Locate the cell with the specified text and output its (x, y) center coordinate. 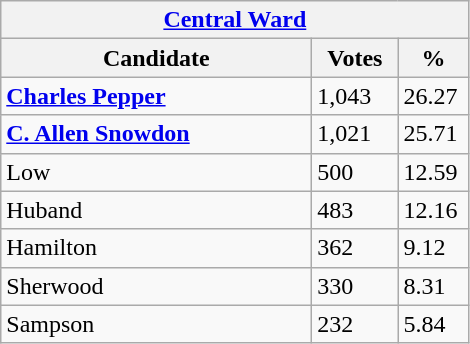
Huband (156, 210)
12.16 (434, 210)
Central Ward (235, 20)
500 (355, 172)
Charles Pepper (156, 96)
5.84 (434, 324)
Sherwood (156, 286)
Hamilton (156, 248)
232 (355, 324)
362 (355, 248)
1,021 (355, 134)
25.71 (434, 134)
330 (355, 286)
% (434, 58)
12.59 (434, 172)
8.31 (434, 286)
Sampson (156, 324)
C. Allen Snowdon (156, 134)
Votes (355, 58)
483 (355, 210)
26.27 (434, 96)
9.12 (434, 248)
Low (156, 172)
Candidate (156, 58)
1,043 (355, 96)
